Return the [X, Y] coordinate for the center point of the cell that contains the specified text.  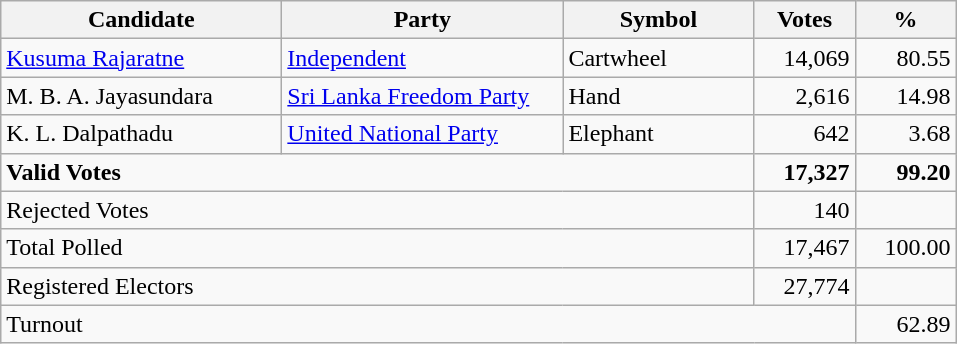
17,327 [804, 172]
642 [804, 134]
M. B. A. Jayasundara [142, 96]
Elephant [658, 134]
140 [804, 210]
3.68 [906, 134]
Kusuma Rajaratne [142, 58]
Cartwheel [658, 58]
99.20 [906, 172]
Candidate [142, 20]
14.98 [906, 96]
% [906, 20]
Hand [658, 96]
Valid Votes [378, 172]
K. L. Dalpathadu [142, 134]
Total Polled [378, 248]
Sri Lanka Freedom Party [422, 96]
Symbol [658, 20]
17,467 [804, 248]
14,069 [804, 58]
Turnout [428, 324]
80.55 [906, 58]
62.89 [906, 324]
Party [422, 20]
2,616 [804, 96]
Rejected Votes [378, 210]
Votes [804, 20]
Registered Electors [378, 286]
27,774 [804, 286]
United National Party [422, 134]
Independent [422, 58]
100.00 [906, 248]
